Pinpoint the cell where the given text exists, returning its (X, Y) midpoint coordinate. 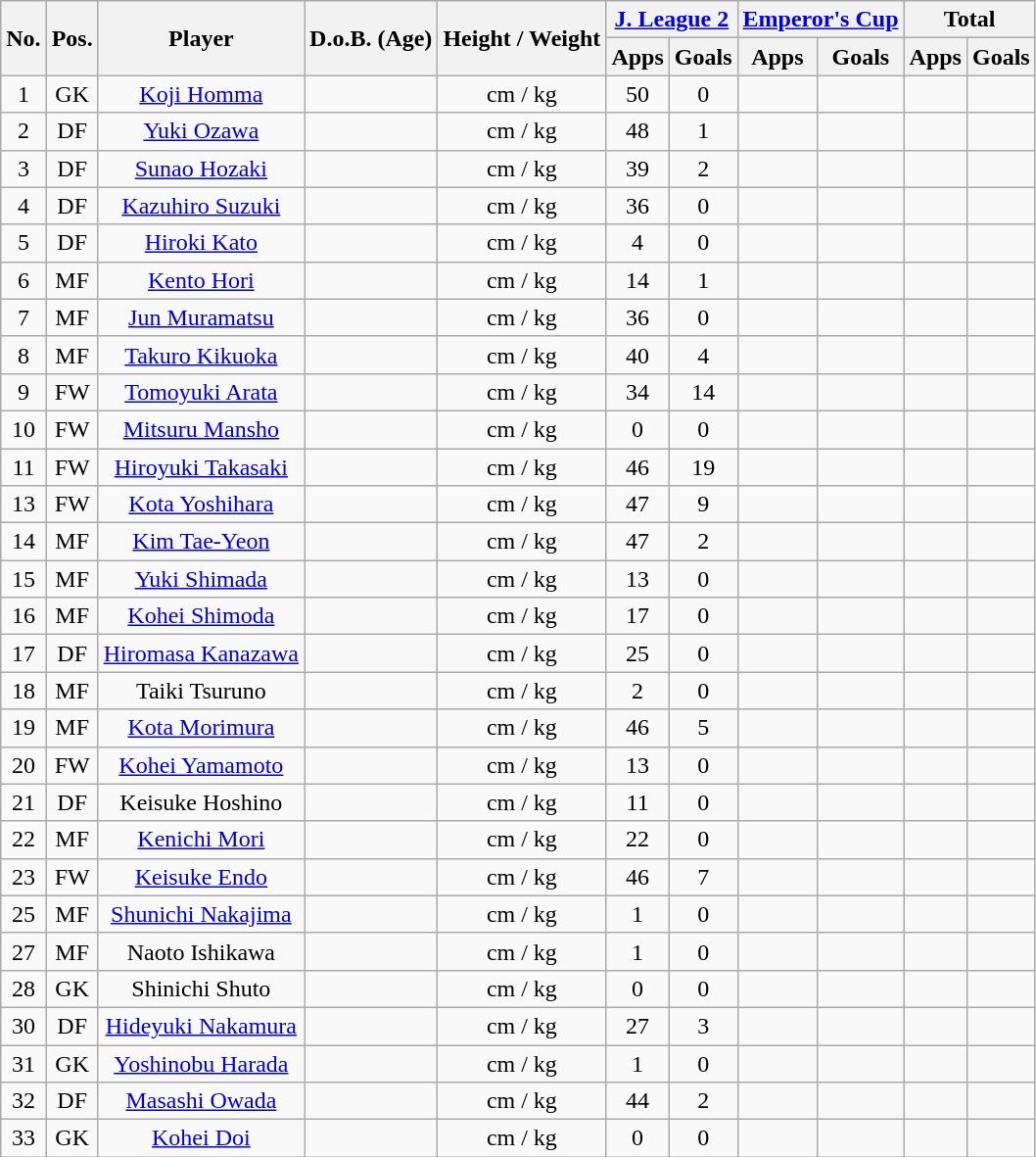
Yuki Shimada (201, 579)
Hiroki Kato (201, 243)
Keisuke Hoshino (201, 802)
Kota Yoshihara (201, 505)
Player (201, 38)
Keisuke Endo (201, 877)
Hideyuki Nakamura (201, 1026)
Shinichi Shuto (201, 988)
48 (637, 131)
Shunichi Nakajima (201, 914)
Koji Homma (201, 94)
Kohei Yamamoto (201, 765)
Total (969, 20)
39 (637, 169)
6 (24, 280)
Kota Morimura (201, 728)
J. League 2 (672, 20)
10 (24, 429)
33 (24, 1138)
15 (24, 579)
50 (637, 94)
Mitsuru Mansho (201, 429)
32 (24, 1101)
20 (24, 765)
Hiroyuki Takasaki (201, 467)
Hiromasa Kanazawa (201, 653)
40 (637, 355)
23 (24, 877)
34 (637, 392)
16 (24, 616)
8 (24, 355)
30 (24, 1026)
Emperor's Cup (821, 20)
18 (24, 691)
Kohei Shimoda (201, 616)
28 (24, 988)
Tomoyuki Arata (201, 392)
Yoshinobu Harada (201, 1063)
Kim Tae-Yeon (201, 542)
21 (24, 802)
Height / Weight (522, 38)
31 (24, 1063)
Kohei Doi (201, 1138)
Pos. (72, 38)
Yuki Ozawa (201, 131)
Taiki Tsuruno (201, 691)
Jun Muramatsu (201, 317)
No. (24, 38)
44 (637, 1101)
Sunao Hozaki (201, 169)
Masashi Owada (201, 1101)
Naoto Ishikawa (201, 951)
Takuro Kikuoka (201, 355)
Kento Hori (201, 280)
D.o.B. (Age) (371, 38)
Kenichi Mori (201, 840)
Kazuhiro Suzuki (201, 206)
